Locate the cell with the specified text and output its (X, Y) center coordinate. 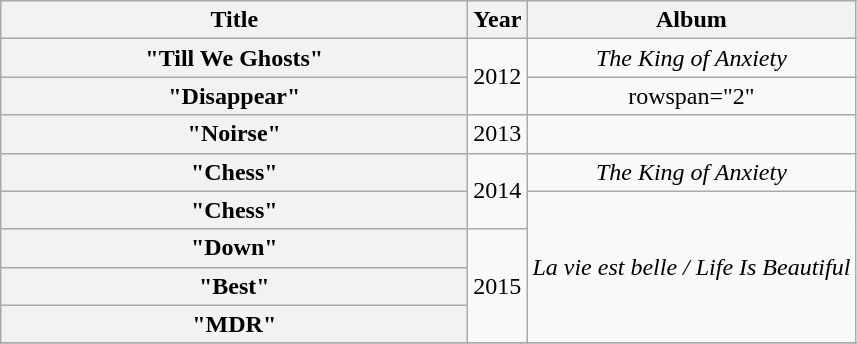
Album (692, 20)
2013 (498, 134)
"Down" (234, 248)
Year (498, 20)
"Noirse" (234, 134)
2015 (498, 286)
"Best" (234, 286)
Title (234, 20)
La vie est belle / Life Is Beautiful (692, 267)
2012 (498, 77)
2014 (498, 191)
"Disappear" (234, 96)
"Till We Ghosts" (234, 58)
"MDR" (234, 324)
rowspan="2" (692, 96)
